Scan for the cell matching the given text and deliver its (X, Y) coordinate at center. 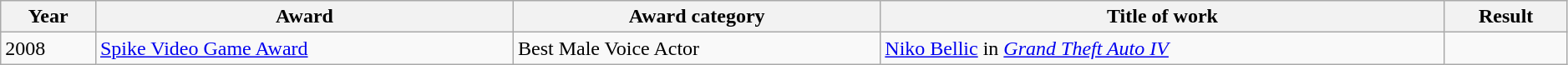
Result (1505, 17)
2008 (48, 48)
Year (48, 17)
Best Male Voice Actor (697, 48)
Niko Bellic in Grand Theft Auto IV (1163, 48)
Award (304, 17)
Spike Video Game Award (304, 48)
Title of work (1163, 17)
Award category (697, 17)
